Determine the [x, y] coordinate at the center of the cell enclosing the given text.  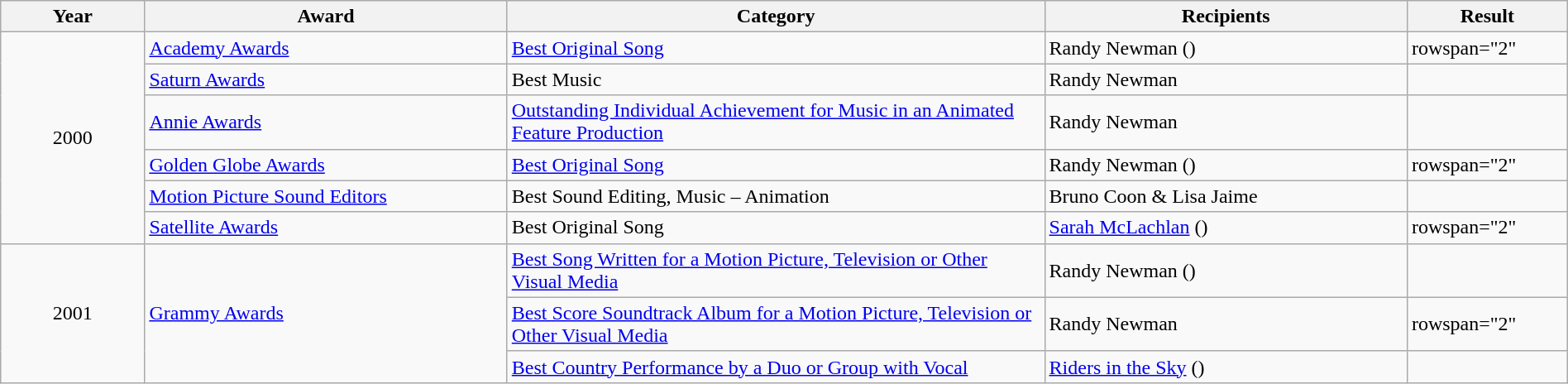
Best Country Performance by a Duo or Group with Vocal [776, 367]
Bruno Coon & Lisa Jaime [1226, 196]
Academy Awards [326, 48]
Outstanding Individual Achievement for Music in an Animated Feature Production [776, 122]
Best Music [776, 79]
Riders in the Sky () [1226, 367]
Award [326, 17]
Result [1487, 17]
2001 [73, 313]
Best Song Written for a Motion Picture, Television or Other Visual Media [776, 270]
Satellite Awards [326, 228]
Annie Awards [326, 122]
Saturn Awards [326, 79]
Grammy Awards [326, 313]
Best Score Soundtrack Album for a Motion Picture, Television or Other Visual Media [776, 324]
Golden Globe Awards [326, 165]
Year [73, 17]
Motion Picture Sound Editors [326, 196]
Best Sound Editing, Music – Animation [776, 196]
Sarah McLachlan () [1226, 228]
Recipients [1226, 17]
2000 [73, 137]
Category [776, 17]
